Return the (X, Y) coordinate for the center point of the cell that contains the specified text.  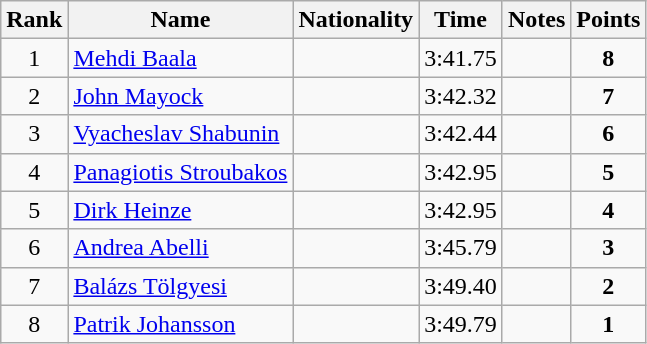
3:41.75 (461, 58)
3:49.79 (461, 324)
3:45.79 (461, 248)
Patrik Johansson (180, 324)
Nationality (356, 20)
Dirk Heinze (180, 210)
Balázs Tölgyesi (180, 286)
Vyacheslav Shabunin (180, 134)
Andrea Abelli (180, 248)
3:42.44 (461, 134)
3:42.32 (461, 96)
Name (180, 20)
John Mayock (180, 96)
3:49.40 (461, 286)
Panagiotis Stroubakos (180, 172)
Mehdi Baala (180, 58)
Points (608, 20)
Time (461, 20)
Notes (536, 20)
Rank (34, 20)
